Locate the cell with the specified text and output its [x, y] center coordinate. 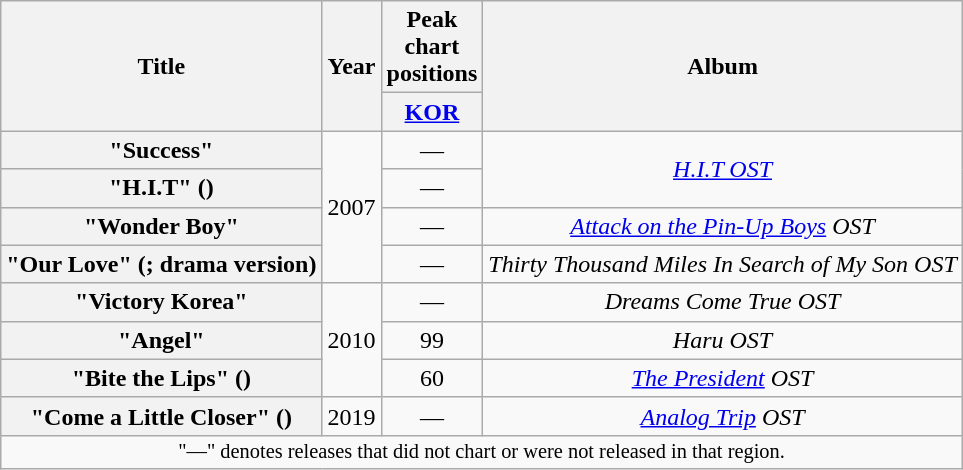
"Wonder Boy" [162, 226]
Haru OST [722, 340]
KOR [432, 112]
60 [432, 378]
"Angel" [162, 340]
Thirty Thousand Miles In Search of My Son OST [722, 264]
H.I.T OST [722, 169]
"Success" [162, 150]
99 [432, 340]
"Our Love" (; drama version) [162, 264]
"H.I.T" () [162, 188]
Dreams Come True OST [722, 302]
"Bite the Lips" () [162, 378]
Analog Trip OST [722, 416]
Peakchartpositions [432, 47]
2010 [352, 340]
Year [352, 66]
"Victory Korea" [162, 302]
Album [722, 66]
2007 [352, 207]
Title [162, 66]
"Come a Little Closer" () [162, 416]
Attack on the Pin-Up Boys OST [722, 226]
The President OST [722, 378]
2019 [352, 416]
"—" denotes releases that did not chart or were not released in that region. [482, 452]
